Search for the cell housing the specified text and yield its [X, Y] center coordinate. 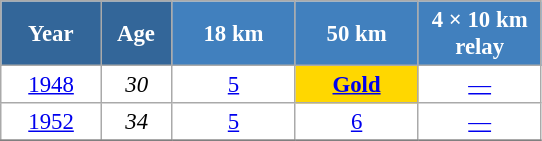
50 km [356, 34]
4 × 10 km relay [480, 34]
Year [52, 34]
1952 [52, 122]
30 [136, 85]
Age [136, 34]
18 km [234, 34]
1948 [52, 85]
34 [136, 122]
6 [356, 122]
Gold [356, 85]
